Extract the (x, y) coordinate from the center of the cell holding the provided text.  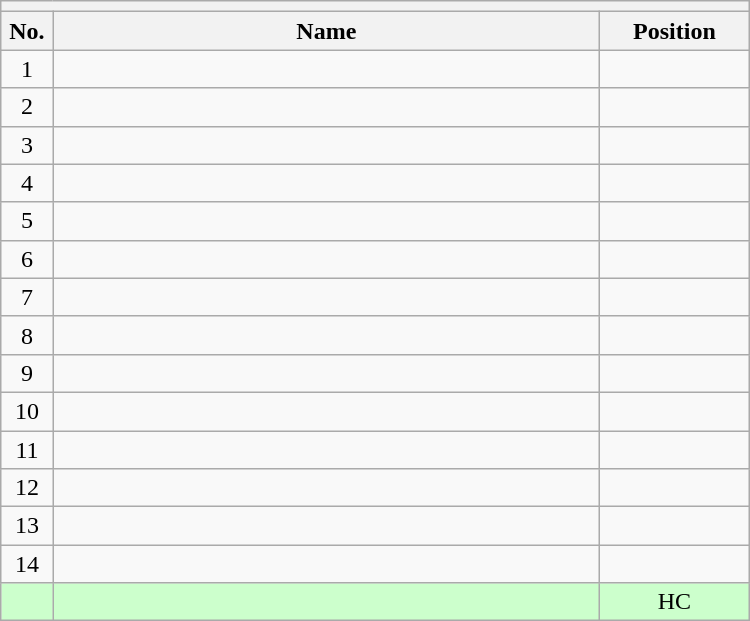
1 (27, 69)
6 (27, 259)
5 (27, 221)
Position (675, 31)
13 (27, 526)
HC (675, 602)
11 (27, 449)
2 (27, 107)
No. (27, 31)
9 (27, 373)
7 (27, 297)
10 (27, 411)
4 (27, 183)
14 (27, 564)
3 (27, 145)
12 (27, 488)
8 (27, 335)
Name (326, 31)
